Output the [X, Y] coordinate of the center of the cell containing the given text.  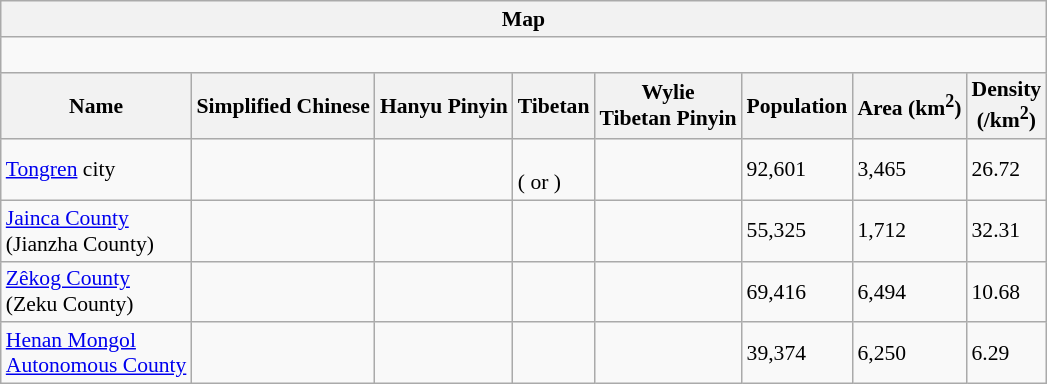
39,374 [798, 354]
Tibetan [554, 106]
WylieTibetan Pinyin [668, 106]
Jainca County(Jianzha County) [96, 230]
6.29 [1006, 354]
6,494 [909, 292]
Map [524, 19]
Henan MongolAutonomous County [96, 354]
Population [798, 106]
Simplified Chinese [282, 106]
92,601 [798, 170]
32.31 [1006, 230]
6,250 [909, 354]
Density(/km2) [1006, 106]
3,465 [909, 170]
( or ) [554, 170]
1,712 [909, 230]
10.68 [1006, 292]
Zêkog County(Zeku County) [96, 292]
Area (km2) [909, 106]
Hanyu Pinyin [444, 106]
26.72 [1006, 170]
Tongren city [96, 170]
55,325 [798, 230]
69,416 [798, 292]
Name [96, 106]
